Return (x, y) of the center of cell containing provided text 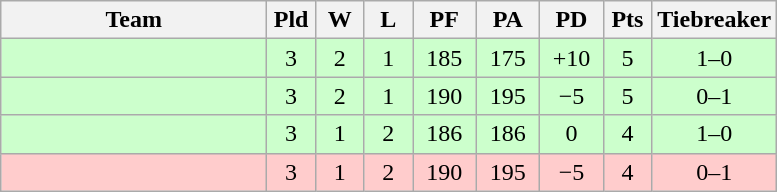
+10 (572, 58)
L (388, 20)
Pld (292, 20)
PD (572, 20)
Pts (628, 20)
185 (444, 58)
175 (508, 58)
0 (572, 134)
Team (134, 20)
Tiebreaker (714, 20)
W (340, 20)
PF (444, 20)
PA (508, 20)
